Return the [x, y] coordinate for the center point of the cell that contains the specified text.  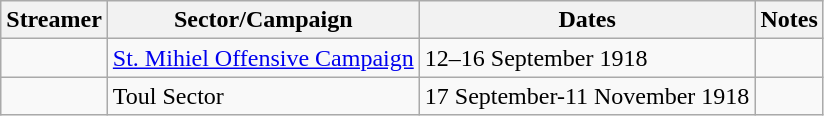
Streamer [54, 20]
Sector/Campaign [263, 20]
Notes [789, 20]
St. Mihiel Offensive Campaign [263, 58]
17 September-11 November 1918 [587, 96]
Toul Sector [263, 96]
Dates [587, 20]
12–16 September 1918 [587, 58]
